Search for the cell housing the specified text and yield its [x, y] center coordinate. 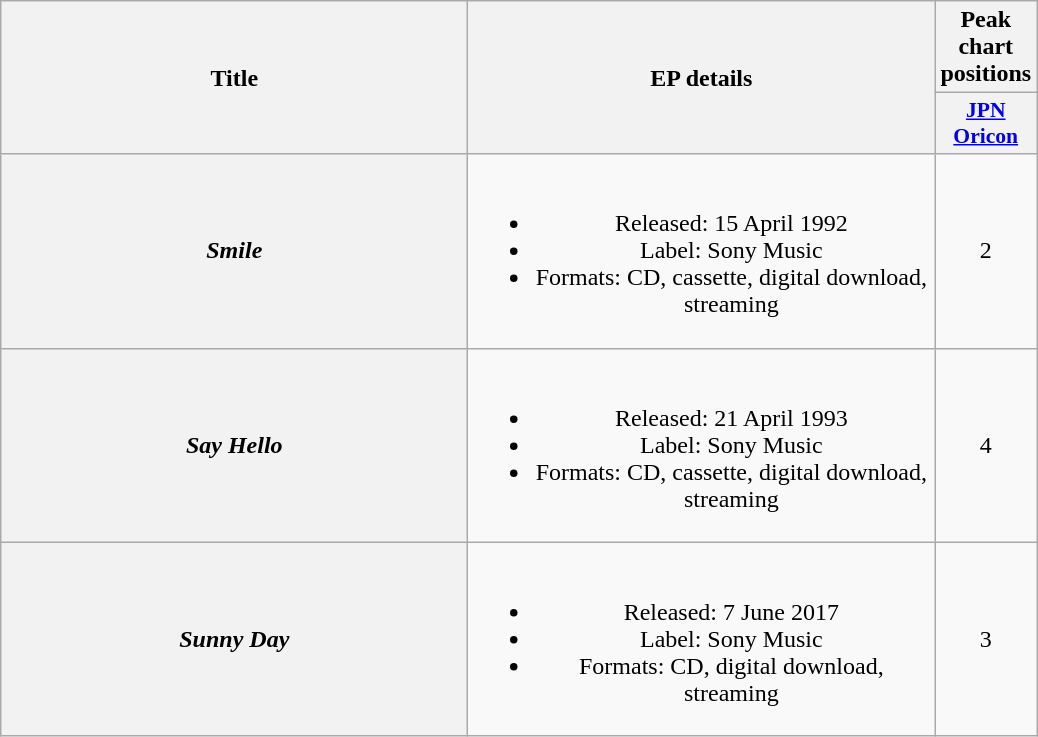
Sunny Day [234, 639]
4 [986, 445]
2 [986, 251]
Released: 21 April 1993Label: Sony MusicFormats: CD, cassette, digital download, streaming [702, 445]
Say Hello [234, 445]
Released: 7 June 2017Label: Sony MusicFormats: CD, digital download, streaming [702, 639]
Title [234, 78]
Peak chart positions [986, 47]
Released: 15 April 1992Label: Sony MusicFormats: CD, cassette, digital download, streaming [702, 251]
Smile [234, 251]
EP details [702, 78]
JPNOricon [986, 124]
3 [986, 639]
